Pinpoint the cell where the given text exists, returning its [X, Y] midpoint coordinate. 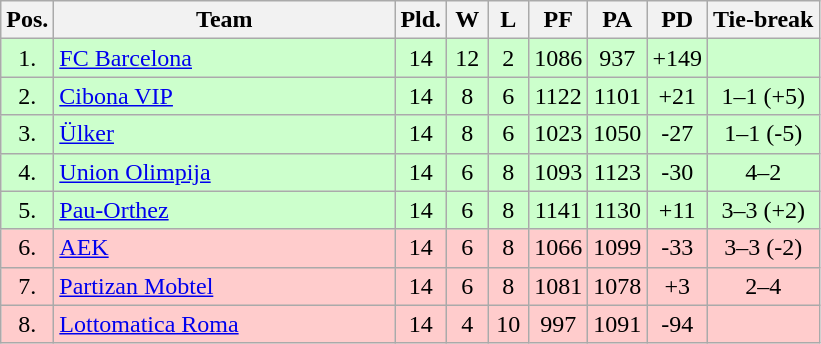
1101 [618, 96]
4 [468, 324]
1078 [618, 286]
1050 [618, 134]
Team [224, 20]
1122 [558, 96]
6. [28, 248]
Partizan Mobtel [224, 286]
+21 [678, 96]
1081 [558, 286]
1141 [558, 210]
10 [508, 324]
1099 [618, 248]
1130 [618, 210]
-33 [678, 248]
PA [618, 20]
+3 [678, 286]
1. [28, 58]
1023 [558, 134]
2–4 [763, 286]
4–2 [763, 172]
1–1 (+5) [763, 96]
1123 [618, 172]
1091 [618, 324]
-30 [678, 172]
W [468, 20]
Cibona VIP [224, 96]
Pau-Orthez [224, 210]
1066 [558, 248]
Lottomatica Roma [224, 324]
AEK [224, 248]
3–3 (+2) [763, 210]
8. [28, 324]
7. [28, 286]
FC Barcelona [224, 58]
Union Olimpija [224, 172]
+11 [678, 210]
1086 [558, 58]
L [508, 20]
Pos. [28, 20]
PD [678, 20]
4. [28, 172]
PF [558, 20]
2. [28, 96]
5. [28, 210]
1093 [558, 172]
-27 [678, 134]
937 [618, 58]
3. [28, 134]
Tie-break [763, 20]
3–3 (-2) [763, 248]
12 [468, 58]
Ülker [224, 134]
-94 [678, 324]
Pld. [421, 20]
1–1 (-5) [763, 134]
+149 [678, 58]
2 [508, 58]
997 [558, 324]
